Return the (x, y) coordinate for the center point of the cell that contains the specified text.  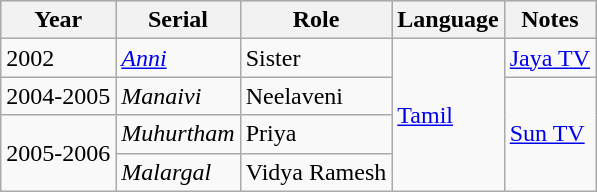
Role (316, 20)
Sister (316, 58)
Priya (316, 134)
Manaivi (178, 96)
Sun TV (550, 134)
Vidya Ramesh (316, 172)
2005-2006 (58, 153)
Language (448, 20)
2004-2005 (58, 96)
Notes (550, 20)
Malargal (178, 172)
Year (58, 20)
Anni (178, 58)
Serial (178, 20)
Neelaveni (316, 96)
Tamil (448, 115)
Jaya TV (550, 58)
2002 (58, 58)
Muhurtham (178, 134)
